Pinpoint the cell where the given text exists, returning its [x, y] midpoint coordinate. 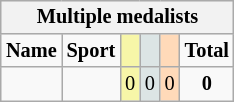
Sport [91, 51]
Multiple medalists [118, 17]
Name [32, 51]
Total [207, 51]
